Scan for the cell matching the given text and deliver its (X, Y) coordinate at center. 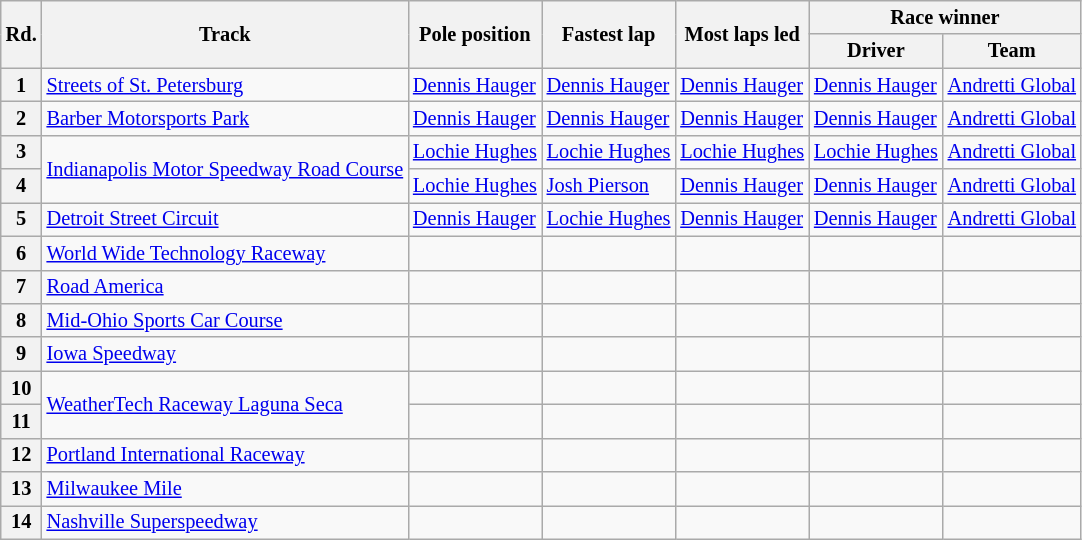
3 (22, 152)
Most laps led (742, 34)
Barber Motorsports Park (225, 118)
12 (22, 455)
Portland International Raceway (225, 455)
Track (225, 34)
Milwaukee Mile (225, 489)
4 (22, 186)
14 (22, 522)
Rd. (22, 34)
10 (22, 388)
Streets of St. Petersburg (225, 85)
6 (22, 253)
Iowa Speedway (225, 354)
Detroit Street Circuit (225, 219)
11 (22, 421)
5 (22, 219)
2 (22, 118)
Race winner (945, 17)
8 (22, 320)
Driver (876, 51)
13 (22, 489)
Mid-Ohio Sports Car Course (225, 320)
Fastest lap (609, 34)
World Wide Technology Raceway (225, 253)
7 (22, 287)
Nashville Superspeedway (225, 522)
1 (22, 85)
Road America (225, 287)
Pole position (475, 34)
9 (22, 354)
WeatherTech Raceway Laguna Seca (225, 404)
Indianapolis Motor Speedway Road Course (225, 168)
Josh Pierson (609, 186)
Team (1012, 51)
